Identify which cell holds the provided text, then report its (X, Y) central coordinate. 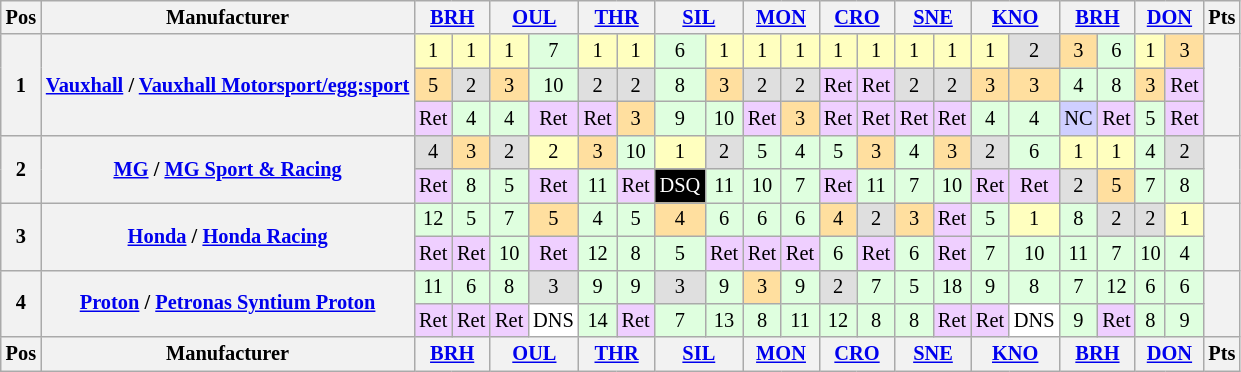
18 (952, 287)
13 (724, 320)
NC (1078, 118)
Vauxhall / Vauxhall Motorsport/egg:sport (228, 84)
14 (598, 320)
Proton / Petronas Syntium Proton (228, 304)
DSQ (680, 186)
Honda / Honda Racing (228, 236)
MG / MG Sport & Racing (228, 168)
